Return (X, Y) of the center of cell containing provided text 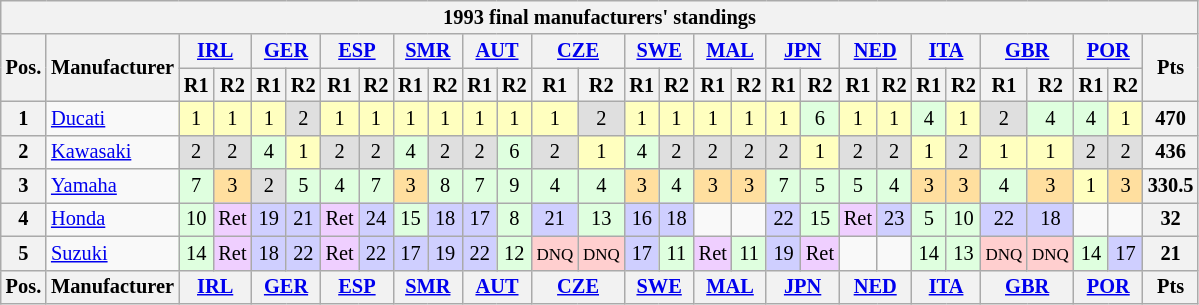
16 (642, 219)
Honda (112, 219)
Suzuki (112, 253)
1993 final manufacturers' standings (600, 17)
470 (1171, 118)
436 (1171, 152)
Yamaha (112, 186)
12 (514, 253)
330.5 (1171, 186)
24 (376, 219)
Kawasaki (112, 152)
9 (514, 186)
23 (894, 219)
32 (1171, 219)
Ducati (112, 118)
